Return (X, Y) of the center of cell containing provided text 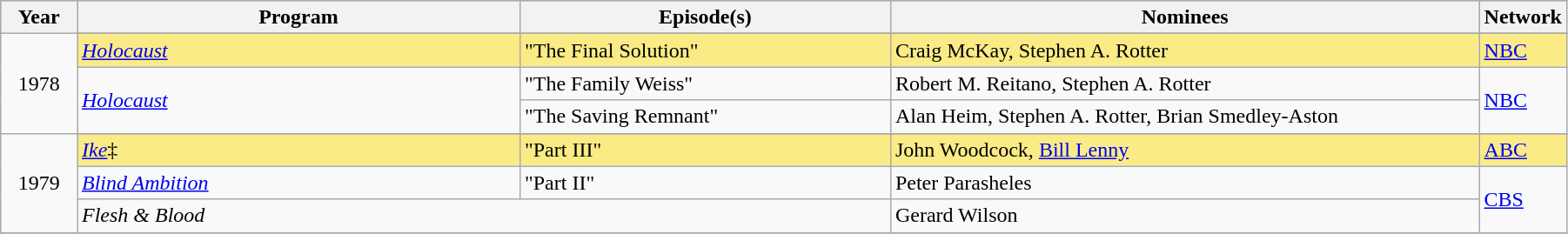
"The Final Solution" (705, 50)
1979 (39, 183)
CBS (1523, 199)
Craig McKay, Stephen A. Rotter (1185, 50)
"The Family Weiss" (705, 84)
Year (39, 17)
Program (298, 17)
"The Saving Remnant" (705, 117)
Gerard Wilson (1185, 216)
"Part III" (705, 150)
ABC (1523, 150)
Peter Parasheles (1185, 183)
Robert M. Reitano, Stephen A. Rotter (1185, 84)
"Part II" (705, 183)
Flesh & Blood (484, 216)
Episode(s) (705, 17)
Nominees (1185, 17)
1978 (39, 84)
Blind Ambition (298, 183)
Ike‡ (298, 150)
John Woodcock, Bill Lenny (1185, 150)
Network (1523, 17)
Alan Heim, Stephen A. Rotter, Brian Smedley-Aston (1185, 117)
